Return the (X, Y) coordinate for the center point of the cell that contains the specified text.  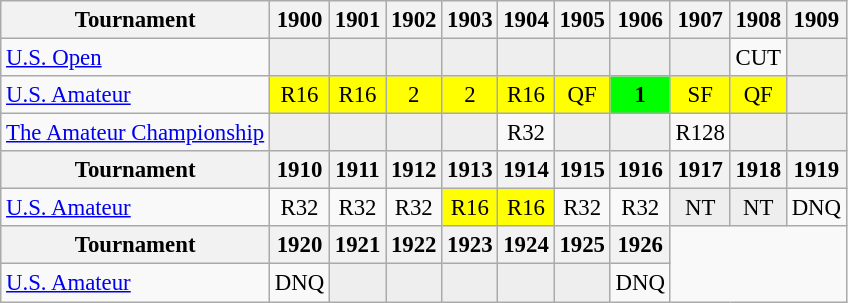
1910 (300, 170)
1923 (470, 245)
CUT (758, 58)
1911 (357, 170)
1906 (640, 20)
1909 (816, 20)
1913 (470, 170)
1918 (758, 170)
SF (700, 95)
1925 (582, 245)
1902 (414, 20)
1907 (700, 20)
1921 (357, 245)
1903 (470, 20)
1914 (526, 170)
1915 (582, 170)
U.S. Open (136, 58)
1905 (582, 20)
1904 (526, 20)
1922 (414, 245)
The Amateur Championship (136, 133)
1917 (700, 170)
1900 (300, 20)
1916 (640, 170)
1926 (640, 245)
1 (640, 95)
1919 (816, 170)
1920 (300, 245)
1901 (357, 20)
1908 (758, 20)
1924 (526, 245)
1912 (414, 170)
R128 (700, 133)
